Detect which cell encompasses the target text, then output its [x, y] center coordinate. 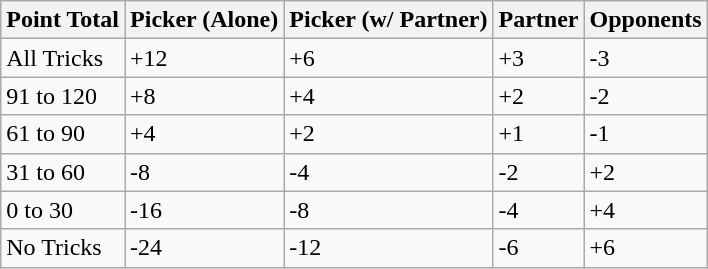
-16 [204, 210]
Point Total [63, 20]
-24 [204, 248]
+12 [204, 58]
61 to 90 [63, 134]
Opponents [646, 20]
31 to 60 [63, 172]
-6 [538, 248]
-1 [646, 134]
-12 [388, 248]
91 to 120 [63, 96]
No Tricks [63, 248]
Picker (Alone) [204, 20]
All Tricks [63, 58]
Partner [538, 20]
Picker (w/ Partner) [388, 20]
+1 [538, 134]
0 to 30 [63, 210]
+8 [204, 96]
-3 [646, 58]
+3 [538, 58]
